From the cell containing the given text, extract its center point as [X, Y] coordinate. 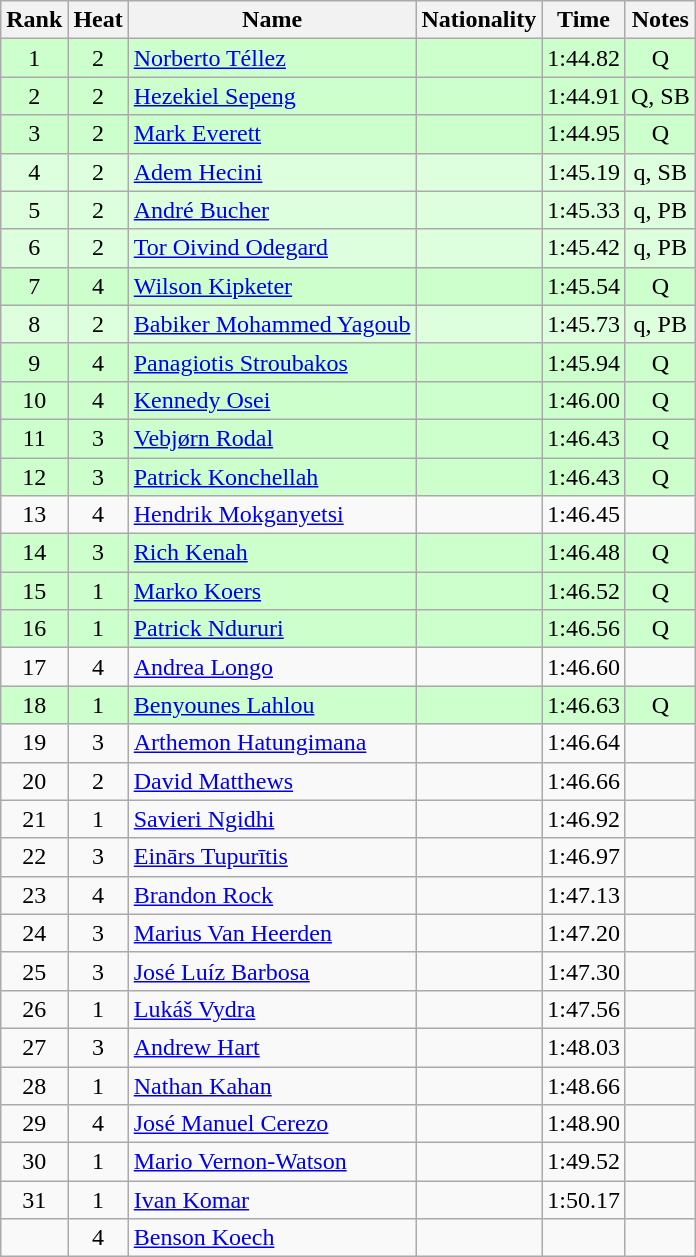
Lukáš Vydra [272, 1009]
Savieri Ngidhi [272, 819]
20 [34, 781]
1:47.30 [584, 971]
1:45.33 [584, 210]
27 [34, 1047]
Tor Oivind Odegard [272, 248]
Rank [34, 20]
Arthemon Hatungimana [272, 743]
31 [34, 1200]
25 [34, 971]
1:48.66 [584, 1085]
28 [34, 1085]
22 [34, 857]
1:45.94 [584, 362]
José Manuel Cerezo [272, 1124]
Q, SB [660, 96]
1:46.66 [584, 781]
1:44.82 [584, 58]
André Bucher [272, 210]
1:46.60 [584, 667]
1:46.97 [584, 857]
1:48.03 [584, 1047]
Kennedy Osei [272, 400]
Patrick Konchellah [272, 477]
1:47.13 [584, 895]
19 [34, 743]
1:45.42 [584, 248]
Hezekiel Sepeng [272, 96]
q, SB [660, 172]
1:46.48 [584, 553]
29 [34, 1124]
1:50.17 [584, 1200]
Ivan Komar [272, 1200]
Brandon Rock [272, 895]
Name [272, 20]
David Matthews [272, 781]
6 [34, 248]
1:46.45 [584, 515]
1:46.00 [584, 400]
Andrea Longo [272, 667]
15 [34, 591]
9 [34, 362]
José Luíz Barbosa [272, 971]
1:45.19 [584, 172]
1:47.56 [584, 1009]
Benson Koech [272, 1238]
1:49.52 [584, 1162]
Babiker Mohammed Yagoub [272, 324]
1:46.63 [584, 705]
18 [34, 705]
5 [34, 210]
Nathan Kahan [272, 1085]
Norberto Téllez [272, 58]
Heat [98, 20]
10 [34, 400]
24 [34, 933]
13 [34, 515]
Adem Hecini [272, 172]
1:44.95 [584, 134]
Nationality [479, 20]
8 [34, 324]
1:48.90 [584, 1124]
1:44.91 [584, 96]
7 [34, 286]
26 [34, 1009]
Mark Everett [272, 134]
30 [34, 1162]
Andrew Hart [272, 1047]
Benyounes Lahlou [272, 705]
Time [584, 20]
1:45.54 [584, 286]
Rich Kenah [272, 553]
Mario Vernon-Watson [272, 1162]
1:46.52 [584, 591]
23 [34, 895]
1:45.73 [584, 324]
14 [34, 553]
1:46.64 [584, 743]
11 [34, 438]
16 [34, 629]
Wilson Kipketer [272, 286]
Panagiotis Stroubakos [272, 362]
1:46.92 [584, 819]
Einārs Tupurītis [272, 857]
12 [34, 477]
Patrick Ndururi [272, 629]
17 [34, 667]
Notes [660, 20]
Marius Van Heerden [272, 933]
21 [34, 819]
1:46.56 [584, 629]
Hendrik Mokganyetsi [272, 515]
Vebjørn Rodal [272, 438]
Marko Koers [272, 591]
1:47.20 [584, 933]
